From the cell containing the given text, extract its center point as (x, y) coordinate. 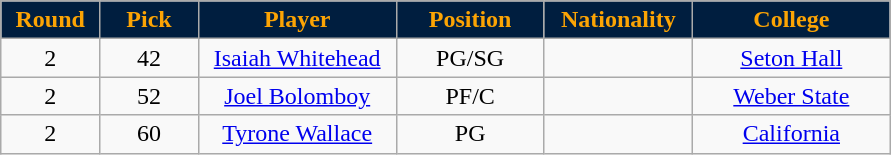
52 (150, 96)
42 (150, 58)
Pick (150, 20)
PF/C (470, 96)
Player (297, 20)
Joel Bolomboy (297, 96)
PG (470, 134)
Tyrone Wallace (297, 134)
60 (150, 134)
Seton Hall (791, 58)
California (791, 134)
Round (50, 20)
Isaiah Whitehead (297, 58)
Weber State (791, 96)
College (791, 20)
PG/SG (470, 58)
Nationality (618, 20)
Position (470, 20)
